Return the [X, Y] coordinate for the center point of the cell that contains the specified text.  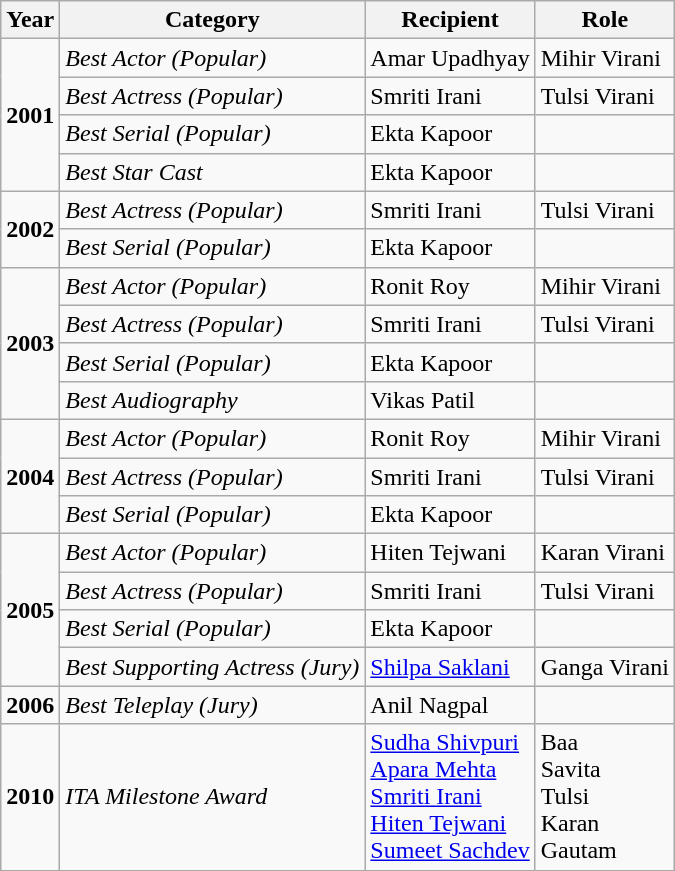
Anil Nagpal [450, 705]
Role [604, 20]
Best Supporting Actress (Jury) [212, 667]
Sudha ShivpuriApara MehtaSmriti IraniHiten TejwaniSumeet Sachdev [450, 797]
Shilpa Saklani [450, 667]
Vikas Patil [450, 400]
2005 [30, 610]
Karan Virani [604, 553]
Recipient [450, 20]
2003 [30, 343]
2002 [30, 229]
Category [212, 20]
Ganga Virani [604, 667]
2006 [30, 705]
Best Teleplay (Jury) [212, 705]
Best Star Cast [212, 172]
Amar Upadhyay [450, 58]
2004 [30, 476]
Hiten Tejwani [450, 553]
2010 [30, 797]
2001 [30, 115]
Year [30, 20]
Best Audiography [212, 400]
BaaSavitaTulsiKaranGautam [604, 797]
ITA Milestone Award [212, 797]
